Extract the (X, Y) coordinate from the center of the cell holding the provided text.  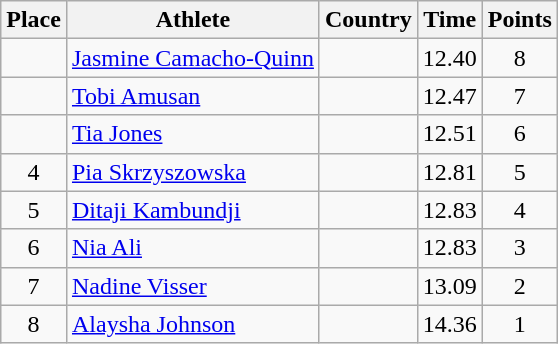
Country (368, 20)
Points (520, 20)
3 (520, 248)
Alaysha Johnson (192, 324)
Nadine Visser (192, 286)
13.09 (450, 286)
Nia Ali (192, 248)
Pia Skrzyszowska (192, 172)
Jasmine Camacho-Quinn (192, 58)
14.36 (450, 324)
12.47 (450, 96)
Place (34, 20)
Time (450, 20)
Tobi Amusan (192, 96)
Tia Jones (192, 134)
Ditaji Kambundji (192, 210)
12.40 (450, 58)
Athlete (192, 20)
1 (520, 324)
12.81 (450, 172)
12.51 (450, 134)
2 (520, 286)
